Identify which cell holds the provided text, then report its (X, Y) central coordinate. 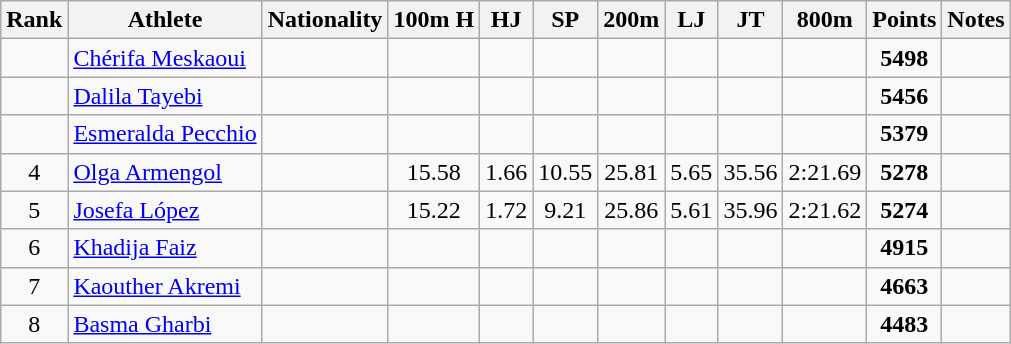
Rank (34, 20)
HJ (506, 20)
100m H (434, 20)
JT (750, 20)
Nationality (325, 20)
35.96 (750, 210)
7 (34, 286)
2:21.69 (825, 172)
1.72 (506, 210)
5 (34, 210)
SP (566, 20)
Esmeralda Pecchio (165, 134)
Athlete (165, 20)
10.55 (566, 172)
5456 (904, 96)
Basma Gharbi (165, 324)
Notes (976, 20)
5.61 (692, 210)
4483 (904, 324)
Points (904, 20)
1.66 (506, 172)
5274 (904, 210)
4915 (904, 248)
35.56 (750, 172)
9.21 (566, 210)
Josefa López (165, 210)
4 (34, 172)
5278 (904, 172)
Kaouther Akremi (165, 286)
Dalila Tayebi (165, 96)
15.58 (434, 172)
Khadija Faiz (165, 248)
5.65 (692, 172)
5498 (904, 58)
2:21.62 (825, 210)
Chérifa Meskaoui (165, 58)
800m (825, 20)
8 (34, 324)
25.81 (632, 172)
5379 (904, 134)
4663 (904, 286)
15.22 (434, 210)
Olga Armengol (165, 172)
25.86 (632, 210)
LJ (692, 20)
6 (34, 248)
200m (632, 20)
